Return [X, Y] of the center of cell containing provided text 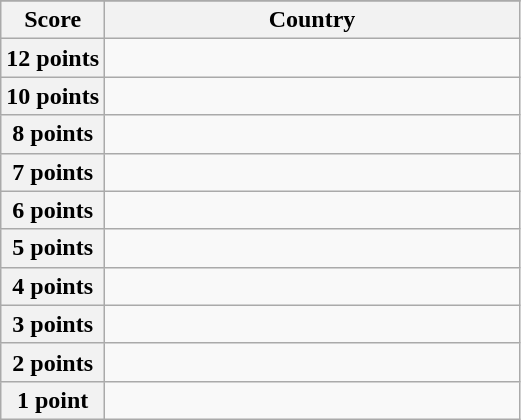
6 points [53, 210]
7 points [53, 172]
5 points [53, 248]
4 points [53, 286]
1 point [53, 400]
12 points [53, 58]
Country [312, 20]
3 points [53, 324]
Score [53, 20]
8 points [53, 134]
2 points [53, 362]
10 points [53, 96]
